Find where the given text appears and provide that cell's center as [X, Y] coordinate. 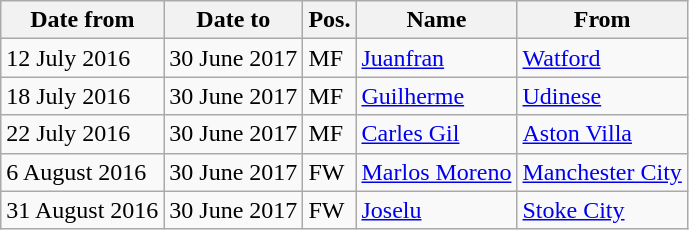
12 July 2016 [82, 58]
31 August 2016 [82, 210]
Date from [82, 20]
Marlos Moreno [436, 172]
Guilherme [436, 96]
Udinese [602, 96]
Carles Gil [436, 134]
Pos. [330, 20]
18 July 2016 [82, 96]
Name [436, 20]
22 July 2016 [82, 134]
Aston Villa [602, 134]
Stoke City [602, 210]
Juanfran [436, 58]
6 August 2016 [82, 172]
Manchester City [602, 172]
Watford [602, 58]
Date to [234, 20]
Joselu [436, 210]
From [602, 20]
